Determine the (X, Y) coordinate at the center of the cell enclosing the given text.  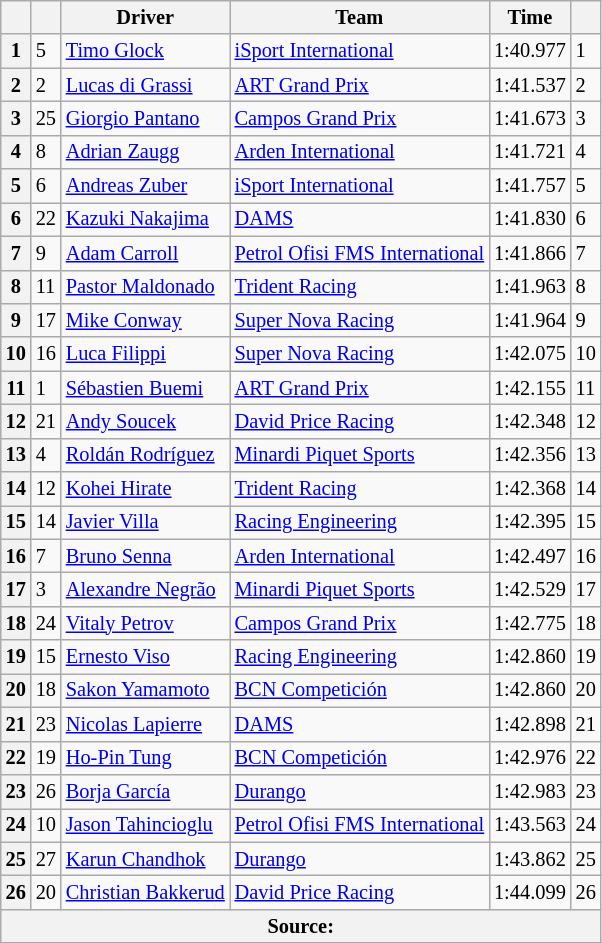
Javier Villa (146, 522)
1:41.673 (530, 118)
Vitaly Petrov (146, 623)
1:42.775 (530, 623)
1:44.099 (530, 892)
1:42.983 (530, 791)
Source: (301, 926)
1:42.497 (530, 556)
Luca Filippi (146, 354)
Sakon Yamamoto (146, 690)
Time (530, 17)
1:42.356 (530, 455)
1:43.862 (530, 859)
1:43.563 (530, 825)
Andy Soucek (146, 421)
1:41.866 (530, 253)
Driver (146, 17)
Nicolas Lapierre (146, 724)
27 (46, 859)
Pastor Maldonado (146, 287)
Roldán Rodríguez (146, 455)
Karun Chandhok (146, 859)
1:40.977 (530, 51)
1:41.537 (530, 85)
1:42.529 (530, 589)
1:42.155 (530, 388)
Sébastien Buemi (146, 388)
Alexandre Negrão (146, 589)
Adam Carroll (146, 253)
1:42.976 (530, 758)
Christian Bakkerud (146, 892)
1:41.964 (530, 320)
1:42.075 (530, 354)
1:41.721 (530, 152)
Giorgio Pantano (146, 118)
Mike Conway (146, 320)
Ernesto Viso (146, 657)
Andreas Zuber (146, 186)
1:42.368 (530, 489)
Kohei Hirate (146, 489)
Team (360, 17)
Kazuki Nakajima (146, 219)
1:42.348 (530, 421)
1:41.963 (530, 287)
1:41.830 (530, 219)
Lucas di Grassi (146, 85)
Timo Glock (146, 51)
1:42.395 (530, 522)
Ho-Pin Tung (146, 758)
1:42.898 (530, 724)
Borja García (146, 791)
1:41.757 (530, 186)
Bruno Senna (146, 556)
Jason Tahincioglu (146, 825)
Adrian Zaugg (146, 152)
